Output the (x, y) coordinate of the center of the cell containing the given text.  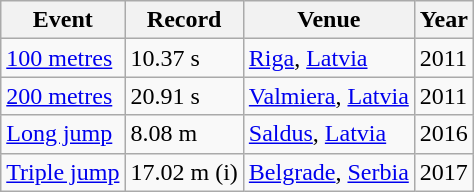
Year (444, 20)
Belgrade, Serbia (328, 172)
8.08 m (184, 134)
2017 (444, 172)
200 metres (63, 96)
Riga, Latvia (328, 58)
Saldus, Latvia (328, 134)
Valmiera, Latvia (328, 96)
Venue (328, 20)
100 metres (63, 58)
2016 (444, 134)
Long jump (63, 134)
17.02 m (i) (184, 172)
10.37 s (184, 58)
Event (63, 20)
Triple jump (63, 172)
Record (184, 20)
20.91 s (184, 96)
